Provide the (X, Y) coordinate of the cell's center where the given text is located.  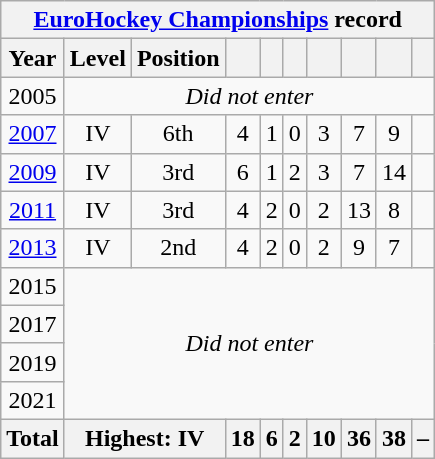
14 (394, 172)
2015 (33, 286)
36 (358, 438)
38 (394, 438)
18 (242, 438)
2021 (33, 400)
13 (358, 210)
Level (98, 58)
2009 (33, 172)
EuroHockey Championships record (218, 20)
2007 (33, 134)
Year (33, 58)
2013 (33, 248)
2011 (33, 210)
2005 (33, 96)
Highest: IV (144, 438)
8 (394, 210)
Total (33, 438)
2017 (33, 324)
6th (178, 134)
2019 (33, 362)
– (422, 438)
2nd (178, 248)
Position (178, 58)
10 (324, 438)
